Output the (X, Y) coordinate of the center of the cell containing the given text.  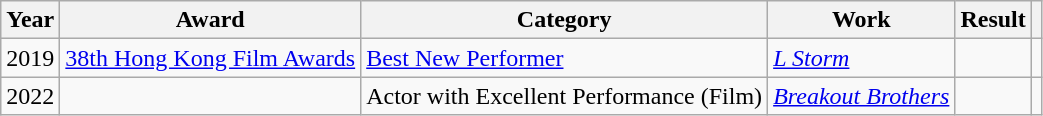
Actor with Excellent Performance (Film) (564, 96)
Award (210, 20)
38th Hong Kong Film Awards (210, 58)
Breakout Brothers (862, 96)
Year (30, 20)
Category (564, 20)
Result (993, 20)
Best New Performer (564, 58)
2022 (30, 96)
Work (862, 20)
2019 (30, 58)
L Storm (862, 58)
